Determine the (x, y) coordinate at the center of the cell enclosing the given text.  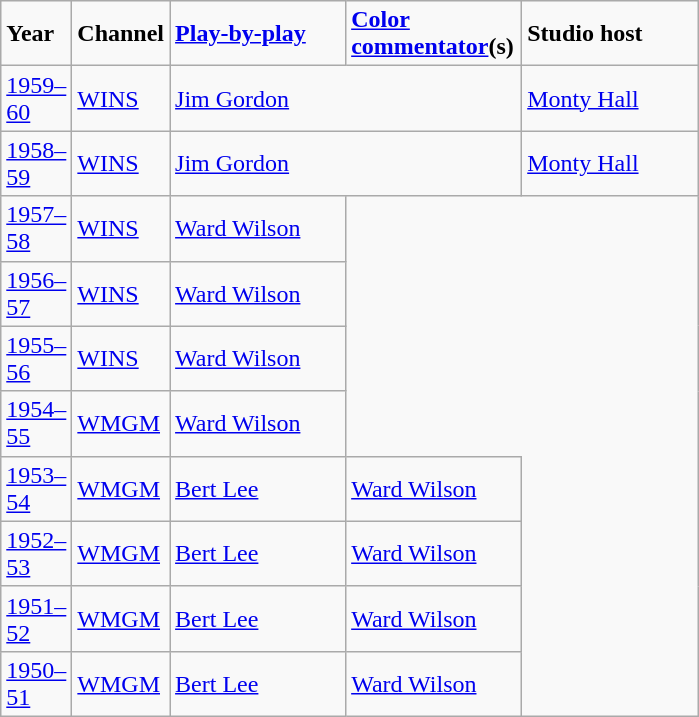
Channel (121, 34)
Year (36, 34)
1956–57 (36, 294)
1955–56 (36, 358)
1953–54 (36, 488)
1959–60 (36, 98)
1958–59 (36, 164)
1951–52 (36, 618)
Play-by-play (258, 34)
1957–58 (36, 228)
1954–55 (36, 424)
Color commentator(s) (434, 34)
1952–53 (36, 554)
1950–51 (36, 684)
Studio host (610, 34)
